Search for the cell housing the specified text and yield its [x, y] center coordinate. 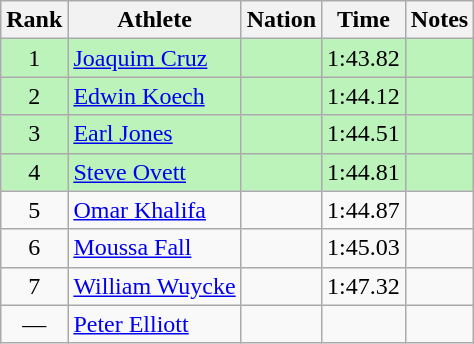
3 [34, 134]
1:43.82 [364, 58]
1:45.03 [364, 248]
1:44.51 [364, 134]
Notes [439, 20]
1 [34, 58]
1:44.12 [364, 96]
4 [34, 172]
1:44.81 [364, 172]
— [34, 324]
Edwin Koech [154, 96]
1:44.87 [364, 210]
7 [34, 286]
William Wuycke [154, 286]
Time [364, 20]
Earl Jones [154, 134]
Rank [34, 20]
Athlete [154, 20]
5 [34, 210]
Joaquim Cruz [154, 58]
Peter Elliott [154, 324]
Moussa Fall [154, 248]
Steve Ovett [154, 172]
Nation [281, 20]
1:47.32 [364, 286]
6 [34, 248]
2 [34, 96]
Omar Khalifa [154, 210]
